Output the (X, Y) coordinate of the center of the cell containing the given text.  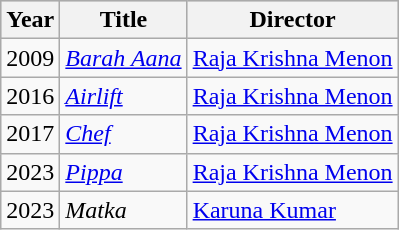
Year (30, 20)
Airlift (124, 96)
Title (124, 20)
2017 (30, 134)
2016 (30, 96)
Chef (124, 134)
Barah Aana (124, 58)
Director (292, 20)
2009 (30, 58)
Pippa (124, 172)
Karuna Kumar (292, 210)
Matka (124, 210)
